Capture the cell that displays the provided text and extract its (x, y) central coordinate. 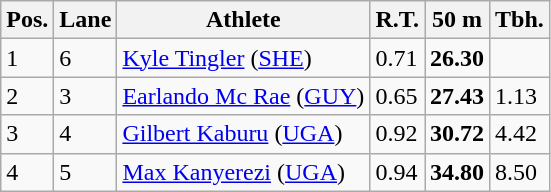
27.43 (456, 96)
Lane (86, 20)
0.92 (398, 134)
0.71 (398, 58)
4.42 (520, 134)
Max Kanyerezi (UGA) (244, 172)
6 (86, 58)
2 (28, 96)
1 (28, 58)
50 m (456, 20)
Kyle Tingler (SHE) (244, 58)
Pos. (28, 20)
R.T. (398, 20)
8.50 (520, 172)
34.80 (456, 172)
26.30 (456, 58)
1.13 (520, 96)
0.65 (398, 96)
Tbh. (520, 20)
30.72 (456, 134)
Gilbert Kaburu (UGA) (244, 134)
Earlando Mc Rae (GUY) (244, 96)
5 (86, 172)
0.94 (398, 172)
Athlete (244, 20)
